Extract the [x, y] coordinate from the center of the cell holding the provided text.  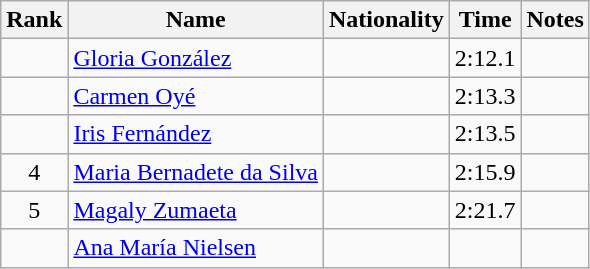
Ana María Nielsen [196, 248]
5 [34, 210]
Carmen Oyé [196, 96]
Iris Fernández [196, 134]
4 [34, 172]
Gloria González [196, 58]
Maria Bernadete da Silva [196, 172]
Notes [555, 20]
Rank [34, 20]
2:13.3 [485, 96]
2:15.9 [485, 172]
Nationality [386, 20]
Time [485, 20]
2:21.7 [485, 210]
2:12.1 [485, 58]
Name [196, 20]
Magaly Zumaeta [196, 210]
2:13.5 [485, 134]
